For the text-containing cell, return its midpoint in (X, Y) coordinate format. 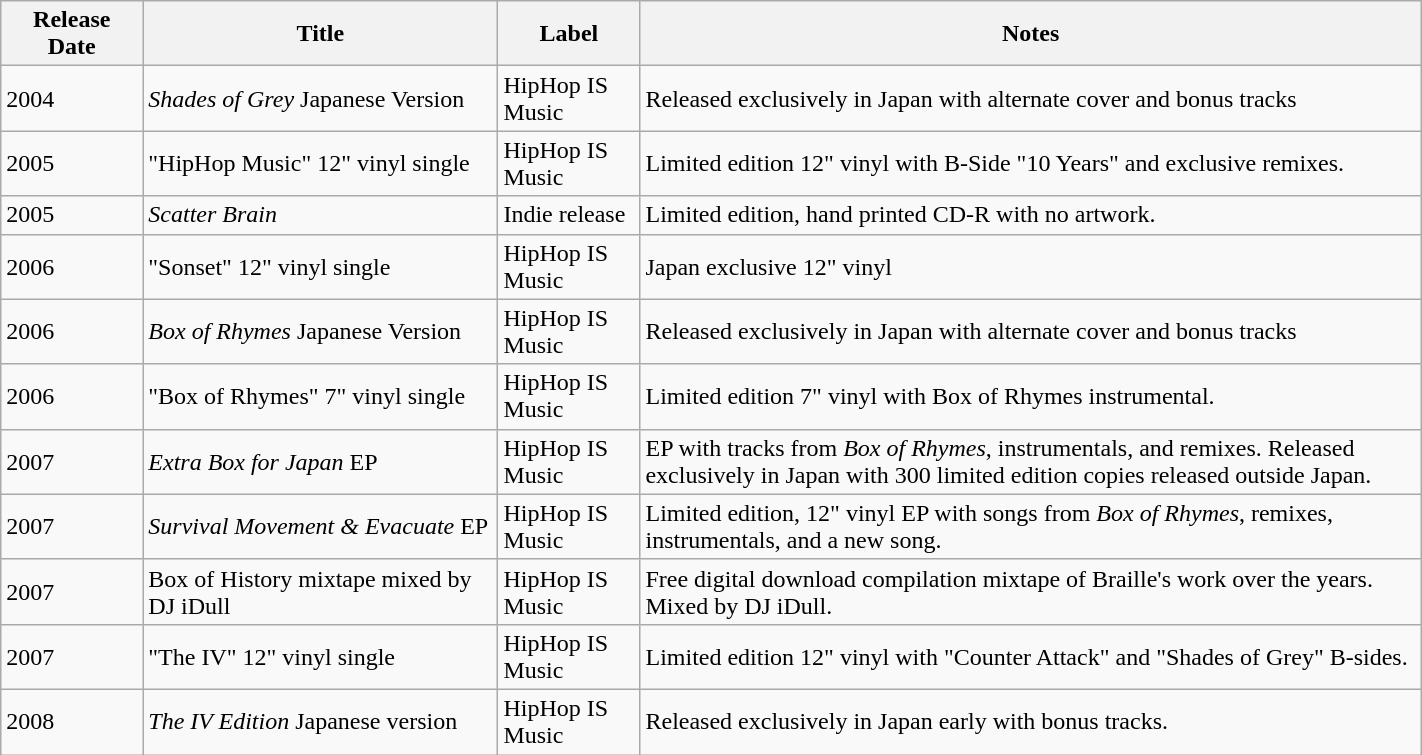
Shades of Grey Japanese Version (320, 98)
Free digital download compilation mixtape of Braille's work over the years. Mixed by DJ iDull. (1030, 592)
Indie release (569, 215)
"Sonset" 12" vinyl single (320, 266)
Notes (1030, 34)
Scatter Brain (320, 215)
"The IV" 12" vinyl single (320, 656)
The IV Edition Japanese version (320, 722)
"Box of Rhymes" 7" vinyl single (320, 396)
Limited edition 7" vinyl with Box of Rhymes instrumental. (1030, 396)
Box of Rhymes Japanese Version (320, 332)
EP with tracks from Box of Rhymes, instrumentals, and remixes. Released exclusively in Japan with 300 limited edition copies released outside Japan. (1030, 462)
Survival Movement & Evacuate EP (320, 526)
Label (569, 34)
"HipHop Music" 12" vinyl single (320, 164)
Title (320, 34)
Japan exclusive 12" vinyl (1030, 266)
2008 (72, 722)
Limited edition 12" vinyl with B-Side "10 Years" and exclusive remixes. (1030, 164)
Release Date (72, 34)
Box of History mixtape mixed by DJ iDull (320, 592)
2004 (72, 98)
Limited edition, hand printed CD-R with no artwork. (1030, 215)
Limited edition, 12" vinyl EP with songs from Box of Rhymes, remixes, instrumentals, and a new song. (1030, 526)
Limited edition 12" vinyl with "Counter Attack" and "Shades of Grey" B-sides. (1030, 656)
Released exclusively in Japan early with bonus tracks. (1030, 722)
Extra Box for Japan EP (320, 462)
